Capture the cell that displays the provided text and extract its [x, y] central coordinate. 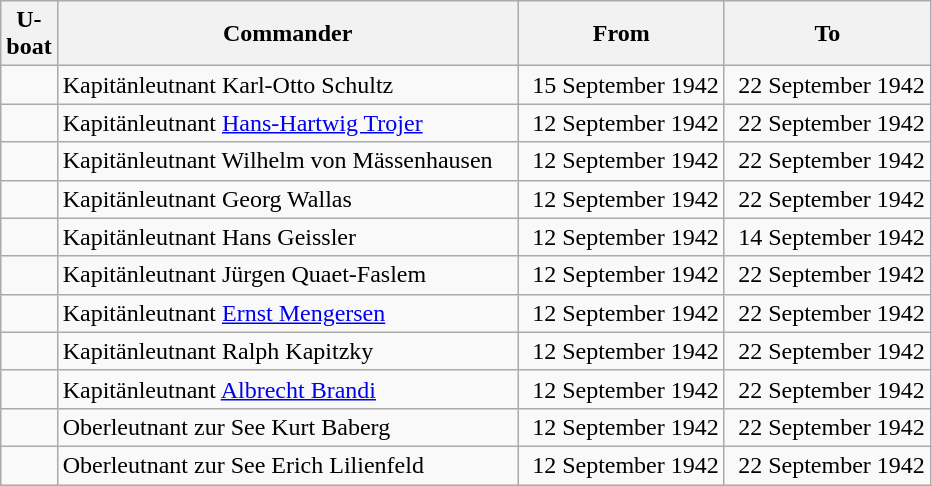
From [621, 34]
15 September 1942 [621, 85]
Kapitänleutnant Hans Geissler [288, 237]
Oberleutnant zur See Erich Lilienfeld [288, 465]
Kapitänleutnant Albrecht Brandi [288, 389]
Kapitänleutnant Hans-Hartwig Trojer [288, 123]
14 September 1942 [827, 237]
Kapitänleutnant Ernst Mengersen [288, 313]
Commander [288, 34]
Oberleutnant zur See Kurt Baberg [288, 427]
Kapitänleutnant Wilhelm von Mässenhausen [288, 161]
U-boat [29, 34]
To [827, 34]
Kapitänleutnant Jürgen Quaet-Faslem [288, 275]
Kapitänleutnant Georg Wallas [288, 199]
Kapitänleutnant Karl-Otto Schultz [288, 85]
Kapitänleutnant Ralph Kapitzky [288, 351]
